Provide the [x, y] coordinate of the cell's center where the given text is located.  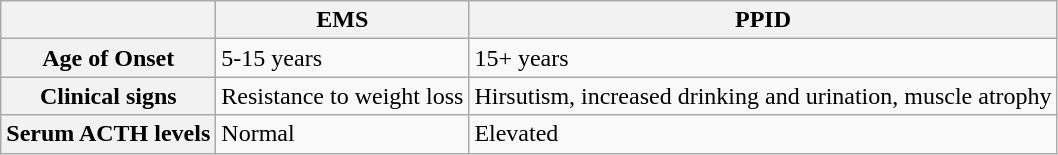
Normal [342, 134]
PPID [763, 20]
15+ years [763, 58]
Elevated [763, 134]
Serum ACTH levels [108, 134]
Hirsutism, increased drinking and urination, muscle atrophy [763, 96]
Resistance to weight loss [342, 96]
5-15 years [342, 58]
Age of Onset [108, 58]
Clinical signs [108, 96]
EMS [342, 20]
